Scan for the cell matching the given text and deliver its [X, Y] coordinate at center. 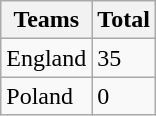
Teams [46, 20]
Poland [46, 96]
35 [124, 58]
0 [124, 96]
England [46, 58]
Total [124, 20]
